Return (X, Y) of the center of cell containing provided text 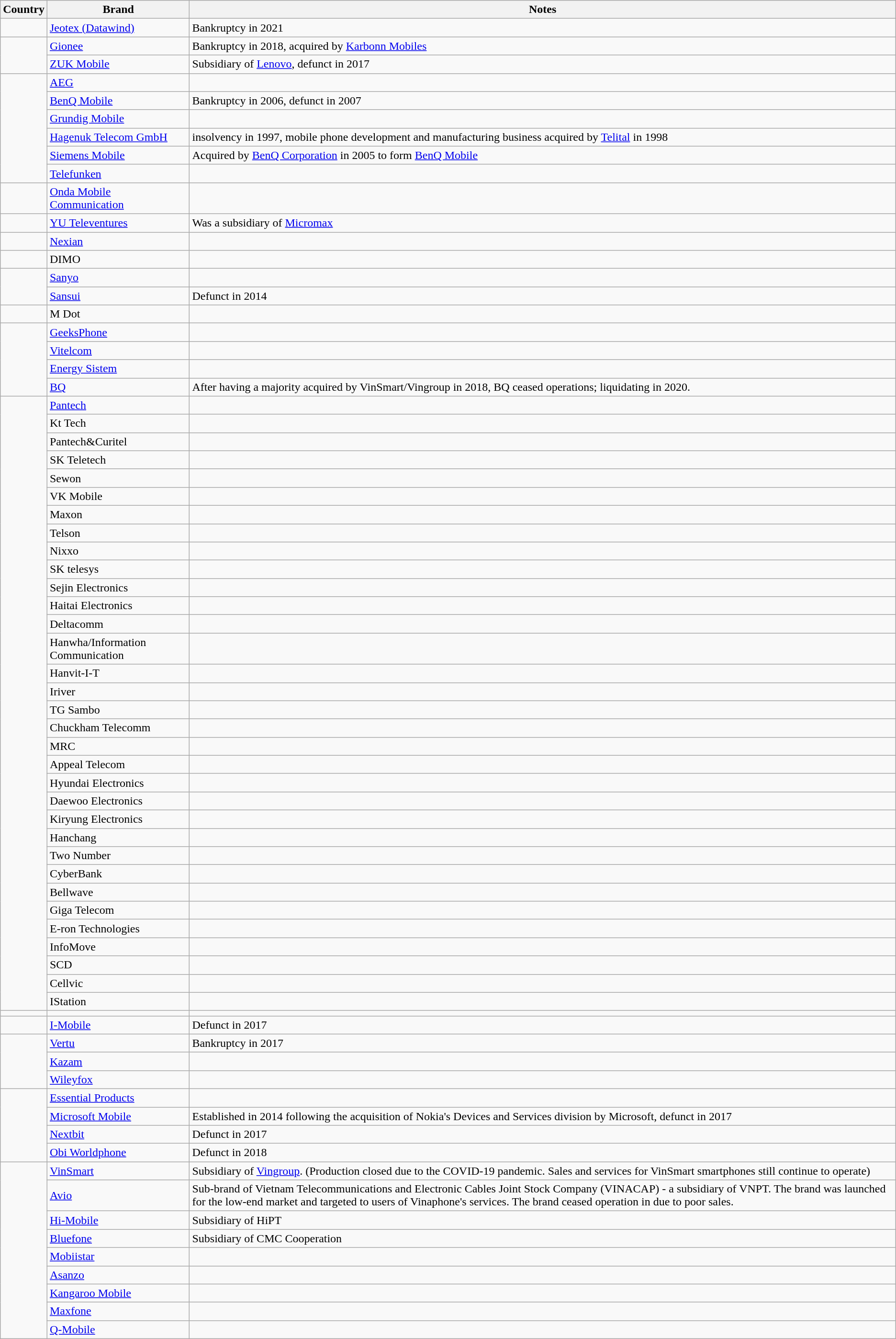
After having a majority acquired by VinSmart/Vingroup in 2018, BQ ceased operations; liquidating in 2020. (543, 387)
Energy Sistem (118, 369)
Telson (118, 533)
VinSmart (118, 1171)
Maxon (118, 514)
Vitelcom (118, 351)
CyberBank (118, 874)
Hanchang (118, 838)
Was a subsidiary of Micromax (543, 223)
insolvency in 1997, mobile phone development and manufacturing business acquired by Telital in 1998 (543, 137)
Country (24, 10)
Hanwha/Information Communication (118, 648)
TG Sambo (118, 710)
Sejin Electronics (118, 588)
BQ (118, 387)
Kazam (118, 1061)
Essential Products (118, 1098)
SK telesys (118, 569)
AEG (118, 82)
MRC (118, 746)
Grundig Mobile (118, 119)
Bankruptcy in 2017 (543, 1043)
Sanyo (118, 278)
Deltacomm (118, 624)
Q-Mobile (118, 1329)
Subsidiary of CMC Cooperation (543, 1238)
Siemens Mobile (118, 155)
Hi-Mobile (118, 1220)
Bankruptcy in 2021 (543, 28)
Bellwave (118, 892)
Jeotex (Datawind) (118, 28)
Gionee (118, 46)
Subsidiary of Lenovo, defunct in 2017 (543, 64)
Hanvit-I-T (118, 673)
Hagenuk Telecom GmbH (118, 137)
I-Mobile (118, 1025)
E-ron Technologies (118, 929)
Telefunken (118, 173)
Pantech&Curitel (118, 442)
Kiryung Electronics (118, 819)
Pantech (118, 405)
Bankruptcy in 2018, acquired by Karbonn Mobiles (543, 46)
Nexian (118, 241)
Sansui (118, 296)
M Dot (118, 314)
Notes (543, 10)
InfoMove (118, 947)
Hyundai Electronics (118, 783)
Two Number (118, 856)
Subsidiary of Vingroup. (Production closed due to the COVID-19 pandemic. Sales and services for VinSmart smartphones still continue to operate) (543, 1171)
Daewoo Electronics (118, 801)
Wileyfox (118, 1079)
Chuckham Telecomm (118, 728)
Acquired by BenQ Corporation in 2005 to form BenQ Mobile (543, 155)
Microsoft Mobile (118, 1116)
Avio (118, 1195)
Subsidiary of HiPT (543, 1220)
Vertu (118, 1043)
Cellvic (118, 983)
Giga Telecom (118, 910)
Appeal Telecom (118, 764)
Defunct in 2014 (543, 296)
Bankruptcy in 2006, defunct in 2007 (543, 101)
IStation (118, 1001)
Bluefone (118, 1238)
Nextbit (118, 1135)
VK Mobile (118, 496)
Haitai Electronics (118, 606)
ZUK Mobile (118, 64)
BenQ Mobile (118, 101)
Kt Tech (118, 423)
Nixxo (118, 551)
Maxfone (118, 1311)
Asanzo (118, 1275)
SK Teletech (118, 460)
GeeksPhone (118, 332)
Defunct in 2018 (543, 1153)
Obi Worldphone (118, 1153)
YU Televentures (118, 223)
Iriver (118, 692)
Mobiistar (118, 1257)
SCD (118, 965)
Kangaroo Mobile (118, 1293)
Sewon (118, 478)
Brand (118, 10)
Onda Mobile Communication (118, 198)
DIMO (118, 260)
Established in 2014 following the acquisition of Nokia's Devices and Services division by Microsoft, defunct in 2017 (543, 1116)
